Pinpoint the cell where the given text exists, returning its [X, Y] midpoint coordinate. 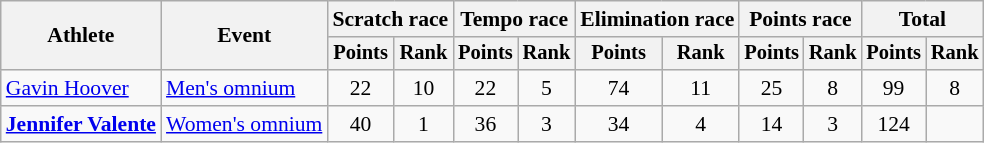
Scratch race [390, 19]
Women's omnium [244, 124]
36 [485, 124]
40 [360, 124]
4 [701, 124]
Men's omnium [244, 88]
14 [771, 124]
Athlete [81, 36]
Points race [800, 19]
1 [424, 124]
Tempo race [514, 19]
Total [922, 19]
25 [771, 88]
124 [893, 124]
74 [618, 88]
34 [618, 124]
Jennifer Valente [81, 124]
10 [424, 88]
5 [547, 88]
11 [701, 88]
Elimination race [657, 19]
Event [244, 36]
Gavin Hoover [81, 88]
99 [893, 88]
